Capture the cell that displays the provided text and extract its [X, Y] central coordinate. 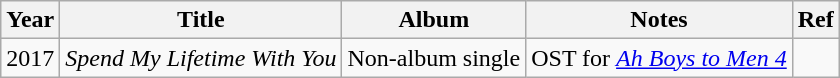
Spend My Lifetime With You [201, 58]
Album [434, 20]
2017 [30, 58]
Title [201, 20]
Year [30, 20]
OST for Ah Boys to Men 4 [660, 58]
Notes [660, 20]
Ref [816, 20]
Non-album single [434, 58]
